Extract the (X, Y) coordinate from the center of the cell holding the provided text.  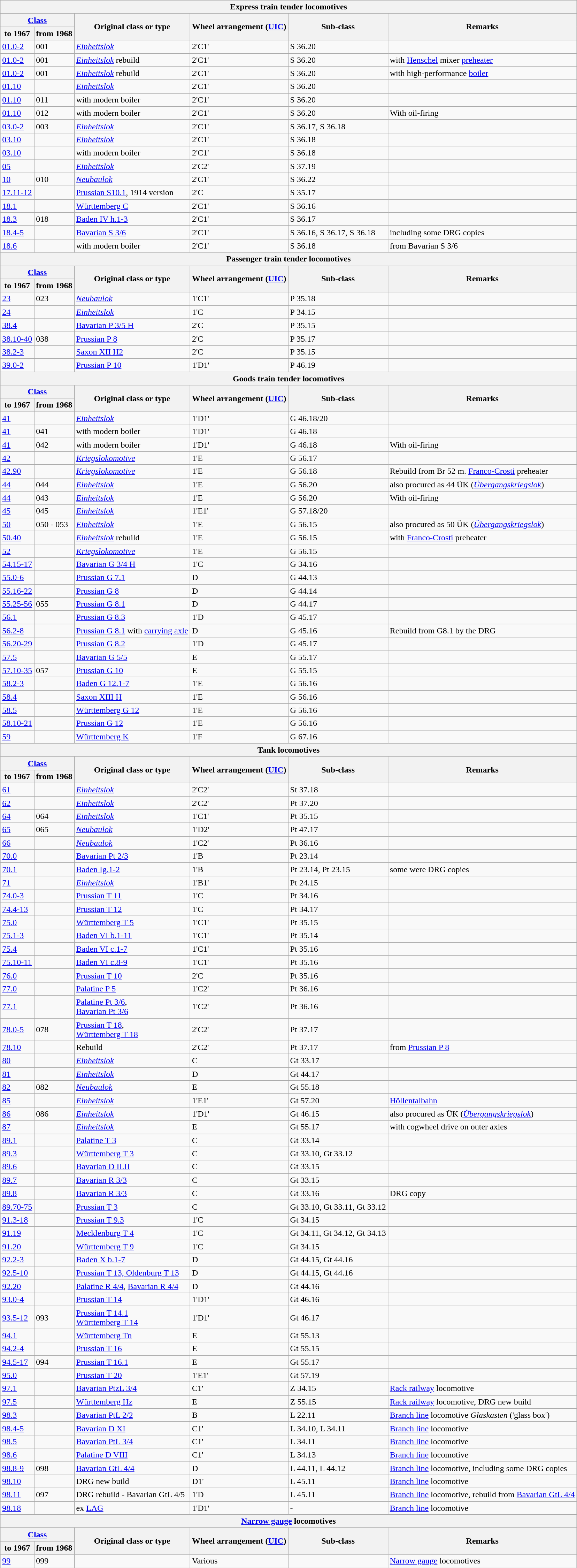
94.2-4 (17, 1349)
58.4 (17, 697)
Express train tender locomotives (288, 7)
Prussian G 8.1 (132, 604)
Prussian T 10 (132, 975)
82 (17, 1087)
Gt 33.10, Gt 33.12 (338, 1154)
89.6 (17, 1167)
044 (54, 485)
Pt 23.14, Pt 23.15 (338, 869)
56.2-8 (17, 631)
Gt 33.17 (338, 1061)
75.1-3 (17, 936)
91.3-18 (17, 1220)
St 37.18 (338, 790)
G 44.13 (338, 577)
18.6 (17, 246)
P 35.17 (338, 338)
Mecklenburg T 4 (132, 1233)
Prussian G 7.1 (132, 577)
61 (17, 790)
Württemberg T 9 (132, 1246)
Pt 34.16 (338, 896)
045 (54, 511)
Tank locomotives (288, 750)
70.0 (17, 856)
85 (17, 1101)
80 (17, 1061)
Palatine D VIII (132, 1455)
L 22.11 (338, 1415)
also procured as ÜK (Übergangskriegslok) (482, 1114)
42 (17, 458)
Rebuild from Br 52 m. Franco-Crosti preheater (482, 471)
098 (54, 1468)
74.0-3 (17, 896)
Prussian T 18, Württemberg T 18 (132, 1029)
58.2-3 (17, 684)
98.6 (17, 1455)
Bavarian GtL 4/4 (132, 1468)
75.10-11 (17, 962)
Rebuild from G8.1 by the DRG (482, 631)
98.5 (17, 1441)
Pt 47.17 (338, 830)
18.4-5 (17, 233)
G 34.16 (338, 564)
Saxon XIII H (132, 697)
038 (54, 338)
S 36.16, S 36.17, S 36.18 (338, 233)
Branch line locomotive, including some DRG copies (482, 1468)
Bavarian P 3/5 H (132, 325)
Bavarian D XI (132, 1428)
38.2-3 (17, 352)
050 - 053 (54, 524)
Rack railway locomotive (482, 1388)
Passenger train tender locomotives (288, 259)
65 (17, 830)
18.1 (17, 206)
Branch line locomotive, rebuild from Bavarian GtL 4/4 (482, 1495)
S 35.17 (338, 193)
G 55.17 (338, 657)
057 (54, 670)
Prussian T 20 (132, 1375)
78.10 (17, 1048)
S 36.17, S 36.18 (338, 126)
Gt 46.15 (338, 1114)
38.4 (17, 325)
89.1 (17, 1140)
Gt 33.14 (338, 1140)
with Henschel mixer preheater (482, 60)
Gt 44.17 (338, 1074)
Gt 57.19 (338, 1375)
Prussian T 16 (132, 1349)
Gt 46.16 (338, 1300)
055 (54, 604)
S 36.16 (338, 206)
10 (17, 180)
1'D2' (239, 830)
92.5-10 (17, 1273)
92.20 (17, 1286)
003 (54, 126)
G 57.18/20 (338, 511)
66 (17, 843)
Prussian T 14.1Württemberg T 14 (132, 1318)
G 45.16 (338, 631)
DRG new build (132, 1482)
041 (54, 432)
75.4 (17, 949)
Prussian G 8.1 with carrying axle (132, 631)
Prussian T 3 (132, 1207)
98.3 (17, 1415)
23 (17, 299)
G 55.15 (338, 670)
018 (54, 219)
P 34.15 (338, 312)
Württemberg Tn (132, 1335)
Gt 33.10, Gt 33.11, Gt 33.12 (338, 1207)
89.8 (17, 1193)
L 34.11 (338, 1441)
Württemberg T 5 (132, 922)
50 (17, 524)
Gt 44.16 (338, 1286)
L 44.11, L 44.12 (338, 1468)
010 (54, 180)
Baden IV h.1-3 (132, 219)
D1' (239, 1482)
99 (17, 1561)
59 (17, 737)
91.20 (17, 1246)
Prussian S10.1, 1914 version (132, 193)
Gt 33.16 (338, 1193)
Gt 55.15 (338, 1349)
56.20-29 (17, 644)
97.5 (17, 1402)
011 (54, 100)
from Bavarian S 3/6 (482, 246)
89.7 (17, 1180)
S 37.19 (338, 166)
57.10-35 (17, 670)
093 (54, 1318)
065 (54, 830)
76.0 (17, 975)
24 (17, 312)
- (338, 1508)
DRG copy (482, 1193)
03.0-2 (17, 126)
Pt 35.14 (338, 936)
97.1 (17, 1388)
Gt 46.17 (338, 1318)
62 (17, 803)
S 36.17 (338, 219)
58.5 (17, 710)
with Franco-Crosti preheater (482, 538)
Saxon XII H2 (132, 352)
Baden VI c.8-9 (132, 962)
G 56.17 (338, 458)
Gt 57.20 (338, 1101)
95.0 (17, 1375)
Prussian G 10 (132, 670)
Baden VI c.1-7 (132, 949)
75.0 (17, 922)
93.0-4 (17, 1300)
L 34.13 (338, 1455)
Prussian T 9.3 (132, 1220)
77.1 (17, 1007)
099 (54, 1561)
91.19 (17, 1233)
043 (54, 498)
98.11 (17, 1495)
Bavarian D II.II (132, 1167)
064 (54, 816)
05 (17, 166)
Bavarian PtzL 3/4 (132, 1388)
45 (17, 511)
Bavarian G 5/5 (132, 657)
Württemberg K (132, 737)
B (239, 1415)
1'B1' (239, 883)
Palatine P 5 (132, 989)
G 44.17 (338, 604)
from Prussian P 8 (482, 1048)
98.8-9 (17, 1468)
55.16-22 (17, 591)
Baden VI b.1-11 (132, 936)
Württemberg T 3 (132, 1154)
Prussian G 8.3 (132, 617)
55.25-56 (17, 604)
Württemberg C (132, 206)
39.0-2 (17, 365)
Baden G 12.1-7 (132, 684)
64 (17, 816)
50.40 (17, 538)
S 36.22 (338, 180)
Pt 34.17 (338, 909)
98.10 (17, 1482)
42.90 (17, 471)
38.10-40 (17, 338)
Bavarian PtL 3/4 (132, 1441)
93.5-12 (17, 1318)
some were DRG copies (482, 869)
Palatine R 4/4, Bavarian R 4/4 (132, 1286)
1'F (239, 737)
55.0-6 (17, 577)
G 44.14 (338, 591)
Prussian T 13, Oldenburg T 13 (132, 1273)
Württemberg Hz (132, 1402)
Palatine T 3 (132, 1140)
58.10-21 (17, 723)
also procured as 44 ÜK (Übergangskriegslok) (482, 485)
DRG rebuild - Bavarian GtL 4/5 (132, 1495)
P 46.19 (338, 365)
17.11-12 (17, 193)
Baden X b.1-7 (132, 1260)
also procured as 50 ÜK (Übergangskriegslok) (482, 524)
54.15-17 (17, 564)
Württemberg G 12 (132, 710)
Baden Ig.1-2 (132, 869)
G 56.18 (338, 471)
Bavarian PtL 2/2 (132, 1415)
094 (54, 1362)
81 (17, 1074)
Gt 55.13 (338, 1335)
Prussian P 8 (132, 338)
Goods train tender locomotives (288, 378)
with high-performance boiler (482, 73)
Gt 34.11, Gt 34.12, Gt 34.13 (338, 1233)
Prussian G 8.2 (132, 644)
Höllentalbahn (482, 1101)
98.4-5 (17, 1428)
18.3 (17, 219)
Prussian T 16.1 (132, 1362)
Pt 37.20 (338, 803)
Z 34.15 (338, 1388)
G 67.16 (338, 737)
with cogwheel drive on outer axles (482, 1127)
Pt 23.14 (338, 856)
94.1 (17, 1335)
L 34.10, L 34.11 (338, 1428)
94.5-17 (17, 1362)
P 35.18 (338, 299)
Bavarian Pt 2/3 (132, 856)
74.4-13 (17, 909)
Prussian T 11 (132, 896)
Rack railway locomotive, DRG new build (482, 1402)
52 (17, 551)
Various (239, 1561)
Z 55.15 (338, 1402)
Branch line locomotive Glaskasten ('glass box') (482, 1415)
87 (17, 1127)
Gt 55.18 (338, 1087)
012 (54, 113)
70.1 (17, 869)
71 (17, 883)
including some DRG copies (482, 233)
082 (54, 1087)
Pt 24.15 (338, 883)
Prussian G 12 (132, 723)
ex LAG (132, 1508)
77.0 (17, 989)
Palatine Pt 3/6, Bavarian Pt 3/6 (132, 1007)
89.70-75 (17, 1207)
89.3 (17, 1154)
Prussian T 12 (132, 909)
78.0-5 (17, 1029)
Rebuild (132, 1048)
86 (17, 1114)
Prussian P 10 (132, 365)
Bavarian G 3/4 H (132, 564)
56.1 (17, 617)
57.5 (17, 657)
Prussian G 8 (132, 591)
023 (54, 299)
097 (54, 1495)
086 (54, 1114)
078 (54, 1029)
Bavarian S 3/6 (132, 233)
98.18 (17, 1508)
92.2-3 (17, 1260)
042 (54, 445)
G 46.18/20 (338, 418)
Prussian T 14 (132, 1300)
